Return the (X, Y) coordinate for the center point of the cell that contains the specified text.  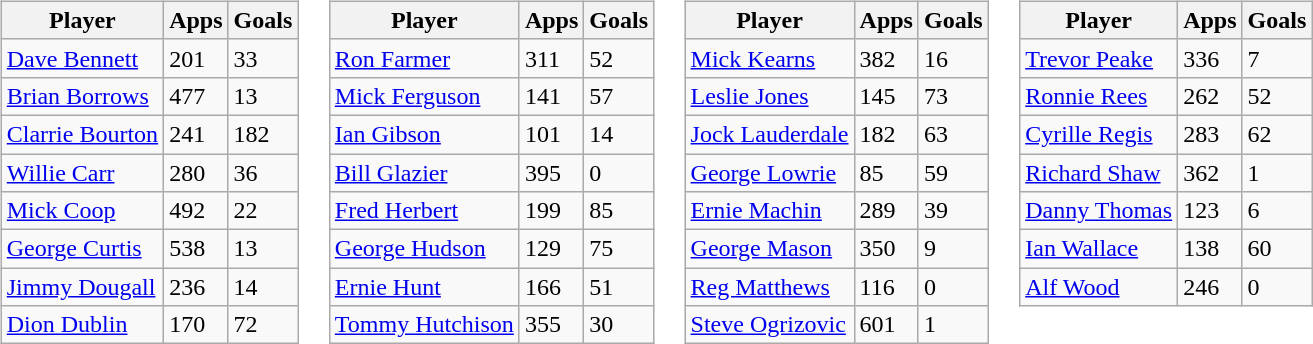
355 (551, 325)
Clarrie Bourton (82, 134)
101 (551, 134)
16 (953, 58)
199 (551, 211)
395 (551, 173)
Richard Shaw (1099, 173)
141 (551, 96)
57 (619, 96)
Alf Wood (1099, 287)
72 (263, 325)
9 (953, 249)
236 (196, 287)
311 (551, 58)
Mick Kearns (770, 58)
30 (619, 325)
Dave Bennett (82, 58)
129 (551, 249)
63 (953, 134)
138 (1210, 249)
Reg Matthews (770, 287)
33 (263, 58)
283 (1210, 134)
116 (886, 287)
George Mason (770, 249)
Willie Carr (82, 173)
336 (1210, 58)
Ronnie Rees (1099, 96)
123 (1210, 211)
51 (619, 287)
538 (196, 249)
Dion Dublin (82, 325)
477 (196, 96)
Ernie Hunt (424, 287)
George Lowrie (770, 173)
6 (1277, 211)
280 (196, 173)
39 (953, 211)
Tommy Hutchison (424, 325)
241 (196, 134)
246 (1210, 287)
Danny Thomas (1099, 211)
22 (263, 211)
Leslie Jones (770, 96)
350 (886, 249)
262 (1210, 96)
Trevor Peake (1099, 58)
166 (551, 287)
Bill Glazier (424, 173)
Mick Coop (82, 211)
170 (196, 325)
Mick Ferguson (424, 96)
36 (263, 173)
George Hudson (424, 249)
Ron Farmer (424, 58)
59 (953, 173)
Ian Gibson (424, 134)
Jock Lauderdale (770, 134)
382 (886, 58)
Jimmy Dougall (82, 287)
Steve Ogrizovic (770, 325)
Cyrille Regis (1099, 134)
73 (953, 96)
Brian Borrows (82, 96)
Ian Wallace (1099, 249)
289 (886, 211)
62 (1277, 134)
201 (196, 58)
7 (1277, 58)
Ernie Machin (770, 211)
362 (1210, 173)
601 (886, 325)
Fred Herbert (424, 211)
492 (196, 211)
75 (619, 249)
George Curtis (82, 249)
60 (1277, 249)
145 (886, 96)
